From the cell containing the given text, extract its center point as [x, y] coordinate. 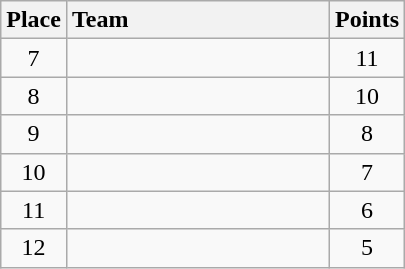
Points [368, 20]
Team [198, 20]
12 [34, 248]
6 [368, 210]
Place [34, 20]
5 [368, 248]
9 [34, 134]
